Output the [x, y] coordinate of the center of the cell containing the given text.  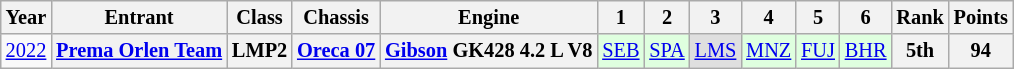
Entrant [139, 17]
Class [260, 17]
Rank [920, 17]
BHR [866, 51]
Year [26, 17]
Prema Orlen Team [139, 51]
SPA [666, 51]
Gibson GK428 4.2 L V8 [488, 51]
3 [716, 17]
5 [818, 17]
6 [866, 17]
LMS [716, 51]
LMP2 [260, 51]
Engine [488, 17]
FUJ [818, 51]
1 [620, 17]
Chassis [336, 17]
MNZ [768, 51]
2022 [26, 51]
94 [981, 51]
2 [666, 17]
SEB [620, 51]
Oreca 07 [336, 51]
Points [981, 17]
4 [768, 17]
5th [920, 51]
